Locate the cell with the specified text and output its (X, Y) center coordinate. 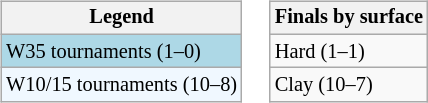
Clay (10–7) (349, 85)
Finals by surface (349, 18)
Hard (1–1) (349, 51)
Legend (122, 18)
W10/15 tournaments (10–8) (122, 85)
W35 tournaments (1–0) (122, 51)
